Locate the cell with the specified text and output its (X, Y) center coordinate. 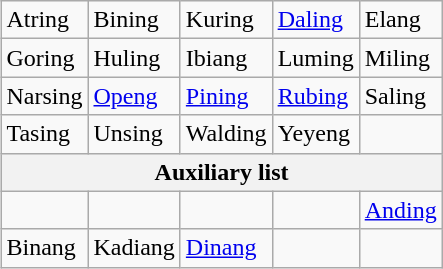
Daling (316, 20)
Unsing (134, 134)
Luming (316, 58)
Atring (44, 20)
Binang (44, 248)
Ibiang (226, 58)
Kadiang (134, 248)
Kuring (226, 20)
Miling (400, 58)
Pining (226, 96)
Goring (44, 58)
Anding (400, 210)
Narsing (44, 96)
Dinang (226, 248)
Openg (134, 96)
Bining (134, 20)
Walding (226, 134)
Auxiliary list (222, 172)
Huling (134, 58)
Saling (400, 96)
Tasing (44, 134)
Elang (400, 20)
Yeyeng (316, 134)
Rubing (316, 96)
